Detect which cell encompasses the target text, then output its (x, y) center coordinate. 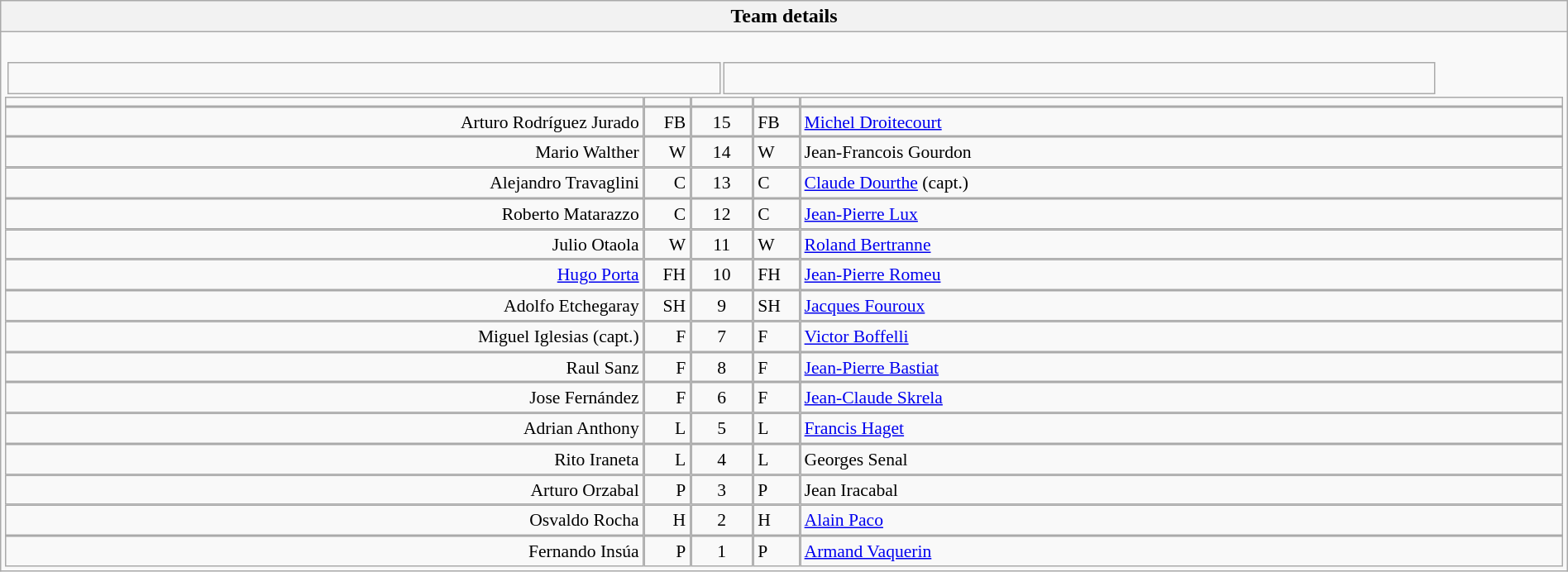
Jacques Fouroux (1181, 306)
15 (721, 122)
Jean-Pierre Romeu (1181, 274)
6 (721, 398)
Fernando Insúa (324, 551)
Jean Iracabal (1181, 489)
Mario Walther (324, 152)
Jose Fernández (324, 398)
Miguel Iglesias (capt.) (324, 336)
Francis Haget (1181, 428)
Hugo Porta (324, 274)
Roberto Matarazzo (324, 213)
Jean-Claude Skrela (1181, 398)
Raul Sanz (324, 367)
Adrian Anthony (324, 428)
8 (721, 367)
Alejandro Travaglini (324, 184)
Julio Otaola (324, 245)
Michel Droitecourt (1181, 122)
Jean-Pierre Lux (1181, 213)
Armand Vaquerin (1181, 551)
7 (721, 336)
Jean-Francois Gourdon (1181, 152)
14 (721, 152)
Rito Iraneta (324, 460)
Arturo Rodríguez Jurado (324, 122)
12 (721, 213)
10 (721, 274)
13 (721, 184)
Claude Dourthe (capt.) (1181, 184)
4 (721, 460)
9 (721, 306)
Roland Bertranne (1181, 245)
5 (721, 428)
Jean-Pierre Bastiat (1181, 367)
2 (721, 521)
Alain Paco (1181, 521)
Osvaldo Rocha (324, 521)
3 (721, 489)
Team details (784, 17)
Arturo Orzabal (324, 489)
Georges Senal (1181, 460)
Adolfo Etchegaray (324, 306)
Victor Boffelli (1181, 336)
11 (721, 245)
1 (721, 551)
